Search for the cell housing the specified text and yield its (x, y) center coordinate. 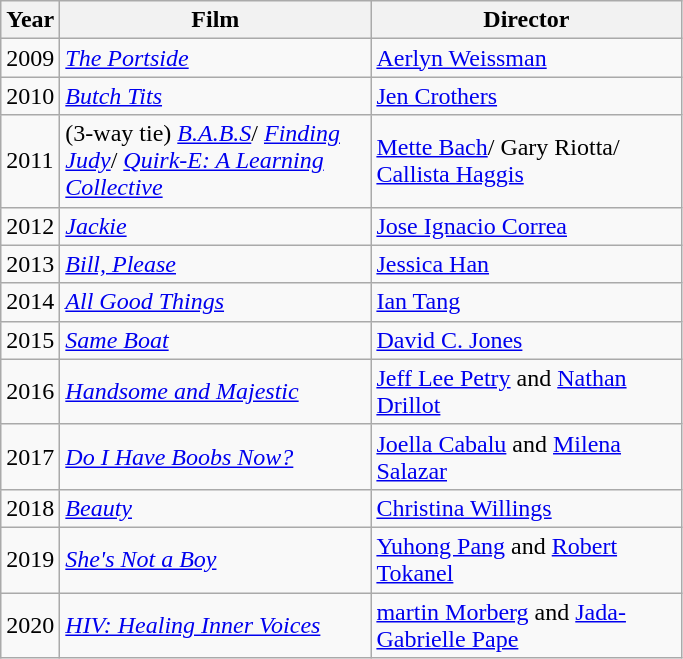
Do I Have Boobs Now? (216, 456)
2010 (30, 96)
2017 (30, 456)
2016 (30, 392)
Yuhong Pang and Robert Tokanel (526, 560)
2013 (30, 264)
Aerlyn Weissman (526, 58)
Jose Ignacio Correa (526, 226)
Beauty (216, 508)
2019 (30, 560)
2018 (30, 508)
martin Morberg and Jada-Gabrielle Pape (526, 624)
Jackie (216, 226)
2012 (30, 226)
(3-way tie) B.A.B.S/ Finding Judy/ Quirk-E: A Learning Collective (216, 161)
HIV: Healing Inner Voices (216, 624)
Bill, Please (216, 264)
Joella Cabalu and Milena Salazar (526, 456)
Ian Tang (526, 302)
2020 (30, 624)
All Good Things (216, 302)
She's Not a Boy (216, 560)
David C. Jones (526, 340)
Handsome and Majestic (216, 392)
Butch Tits (216, 96)
2014 (30, 302)
Film (216, 20)
Mette Bach/ Gary Riotta/ Callista Haggis (526, 161)
Jessica Han (526, 264)
2011 (30, 161)
Director (526, 20)
2009 (30, 58)
Year (30, 20)
Jen Crothers (526, 96)
Same Boat (216, 340)
The Portside (216, 58)
2015 (30, 340)
Jeff Lee Petry and Nathan Drillot (526, 392)
Christina Willings (526, 508)
